Determine the (x, y) coordinate at the center of the cell enclosing the given text.  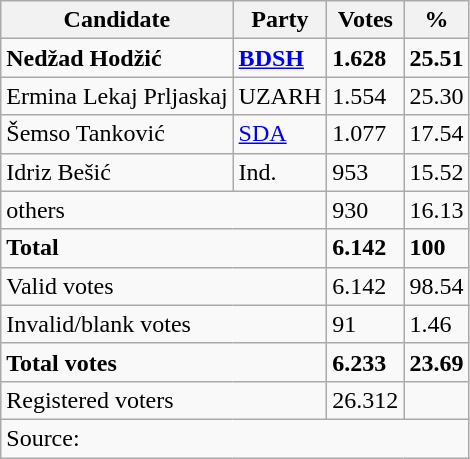
1.077 (366, 134)
25.30 (436, 96)
Ermina Lekaj Prljaskaj (117, 96)
1.46 (436, 324)
others (164, 210)
SDA (280, 134)
100 (436, 248)
953 (366, 172)
Source: (235, 438)
16.13 (436, 210)
Votes (366, 20)
98.54 (436, 286)
Candidate (117, 20)
Ind. (280, 172)
UZARH (280, 96)
930 (366, 210)
Valid votes (164, 286)
% (436, 20)
BDSH (280, 58)
Registered voters (164, 400)
17.54 (436, 134)
23.69 (436, 362)
Nedžad Hodžić (117, 58)
Idriz Bešić (117, 172)
Invalid/blank votes (164, 324)
Šemso Tanković (117, 134)
6.233 (366, 362)
15.52 (436, 172)
Total (164, 248)
1.554 (366, 96)
Party (280, 20)
Total votes (164, 362)
91 (366, 324)
26.312 (366, 400)
1.628 (366, 58)
25.51 (436, 58)
